Capture the cell that displays the provided text and extract its (x, y) central coordinate. 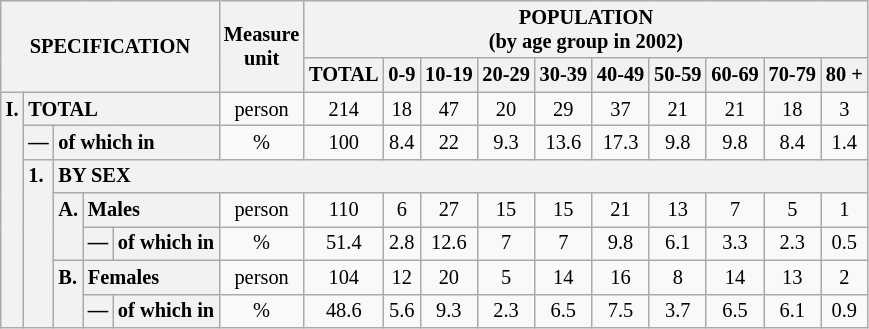
POPULATION (by age group in 2002) (586, 29)
SPECIFICATION (110, 46)
3.3 (734, 243)
6 (402, 210)
3.7 (678, 311)
0.9 (844, 311)
51.4 (344, 243)
Females (151, 277)
40-49 (620, 75)
37 (620, 109)
7.5 (620, 311)
0-9 (402, 75)
100 (344, 142)
80 + (844, 75)
47 (448, 109)
12 (402, 277)
50-59 (678, 75)
8 (678, 277)
B. (68, 294)
110 (344, 210)
10-19 (448, 75)
1 (844, 210)
48.6 (344, 311)
3 (844, 109)
214 (344, 109)
1.4 (844, 142)
I. (12, 210)
Measure unit (262, 46)
13.6 (564, 142)
16 (620, 277)
60-69 (734, 75)
20-29 (506, 75)
22 (448, 142)
2 (844, 277)
30-39 (564, 75)
Males (151, 210)
104 (344, 277)
27 (448, 210)
12.6 (448, 243)
0.5 (844, 243)
BY SEX (461, 176)
2.8 (402, 243)
A. (68, 226)
1. (38, 243)
5.6 (402, 311)
29 (564, 109)
70-79 (792, 75)
17.3 (620, 142)
